Return (X, Y) of the center of cell containing provided text 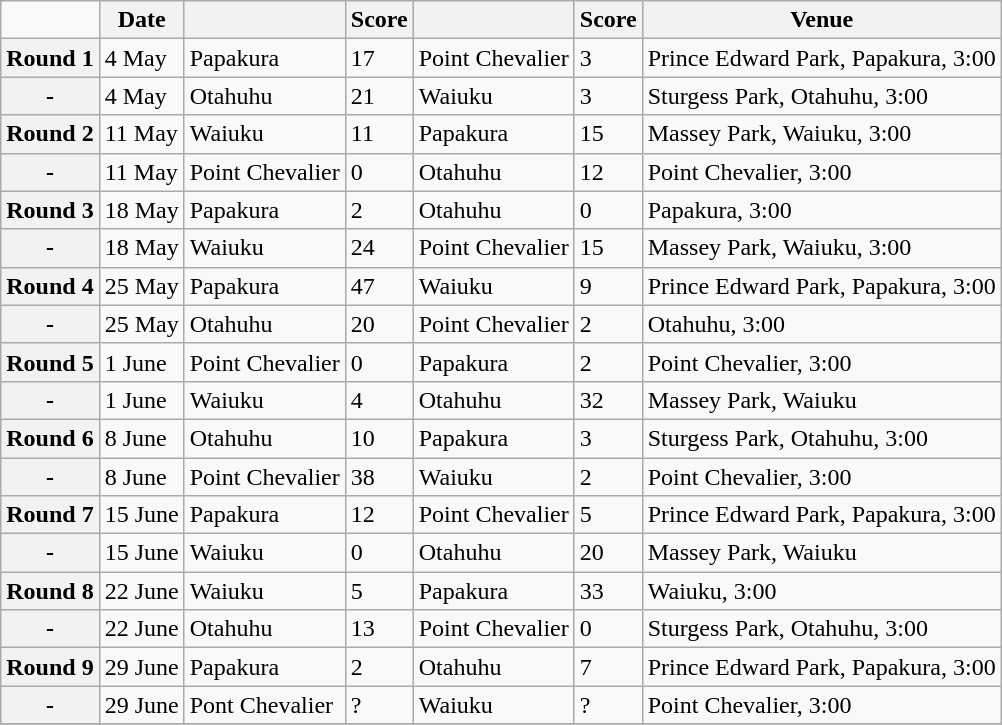
Round 8 (50, 591)
21 (379, 96)
11 (379, 134)
7 (608, 667)
Pont Chevalier (264, 705)
32 (608, 400)
Round 7 (50, 515)
9 (608, 286)
4 (379, 400)
Otahuhu, 3:00 (822, 324)
Papakura, 3:00 (822, 210)
Round 5 (50, 362)
13 (379, 629)
Round 6 (50, 438)
Round 9 (50, 667)
38 (379, 477)
17 (379, 58)
10 (379, 438)
Waiuku, 3:00 (822, 591)
47 (379, 286)
Round 3 (50, 210)
Date (142, 20)
Round 1 (50, 58)
Venue (822, 20)
24 (379, 248)
33 (608, 591)
Round 2 (50, 134)
Round 4 (50, 286)
